Scan for the cell matching the given text and deliver its [X, Y] coordinate at center. 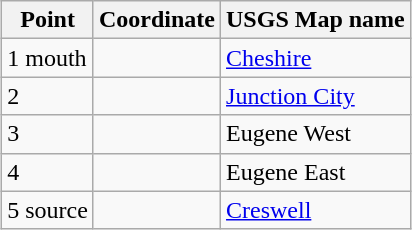
4 [48, 172]
Junction City [316, 96]
Cheshire [316, 58]
Eugene West [316, 134]
2 [48, 96]
1 mouth [48, 58]
Creswell [316, 210]
Coordinate [156, 20]
USGS Map name [316, 20]
3 [48, 134]
5 source [48, 210]
Point [48, 20]
Eugene East [316, 172]
